Locate the cell with the specified text and output its [X, Y] center coordinate. 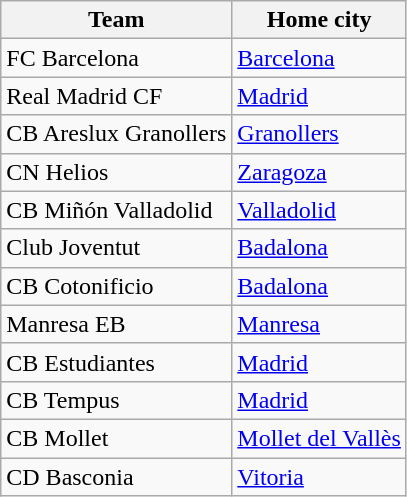
CB Miñón Valladolid [116, 210]
Mollet del Vallès [320, 438]
CD Basconia [116, 477]
Team [116, 20]
Valladolid [320, 210]
Home city [320, 20]
Barcelona [320, 58]
CB Areslux Granollers [116, 134]
Real Madrid CF [116, 96]
Manresa [320, 324]
CB Mollet [116, 438]
CB Tempus [116, 400]
Granollers [320, 134]
Manresa EB [116, 324]
Vitoria [320, 477]
CB Estudiantes [116, 362]
CB Cotonificio [116, 286]
Zaragoza [320, 172]
CN Helios [116, 172]
Club Joventut [116, 248]
FC Barcelona [116, 58]
